Determine the [x, y] coordinate at the center of the cell enclosing the given text.  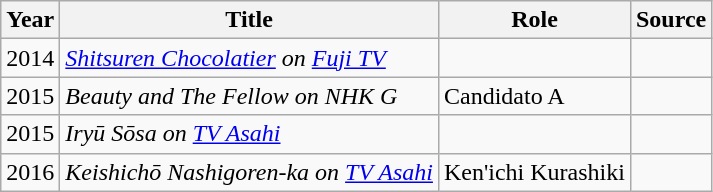
Year [30, 20]
Shitsuren Chocolatier on Fuji TV [250, 58]
Keishichō Nashigoren-ka on TV Asahi [250, 172]
2016 [30, 172]
Beauty and The Fellow on NHK G [250, 96]
Iryū Sōsa on TV Asahi [250, 134]
Candidato A [534, 96]
Ken'ichi Kurashiki [534, 172]
Role [534, 20]
2014 [30, 58]
Title [250, 20]
Source [670, 20]
